Identify which cell holds the provided text, then report its [X, Y] central coordinate. 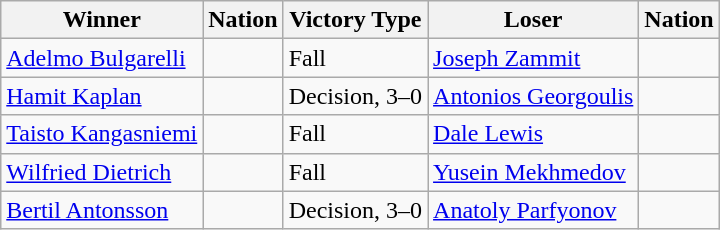
Yusein Mekhmedov [534, 172]
Anatoly Parfyonov [534, 210]
Victory Type [355, 20]
Adelmo Bulgarelli [102, 58]
Bertil Antonsson [102, 210]
Wilfried Dietrich [102, 172]
Joseph Zammit [534, 58]
Antonios Georgoulis [534, 96]
Winner [102, 20]
Dale Lewis [534, 134]
Loser [534, 20]
Hamit Kaplan [102, 96]
Taisto Kangasniemi [102, 134]
